Detect which cell encompasses the target text, then output its (X, Y) center coordinate. 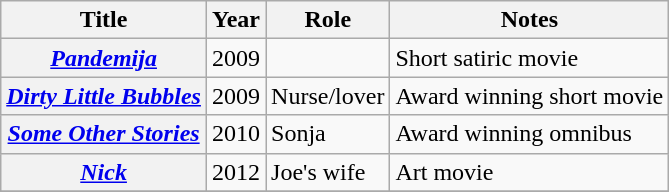
Short satiric movie (530, 58)
Sonja (328, 134)
Award winning short movie (530, 96)
Some Other Stories (104, 134)
Nick (104, 172)
Title (104, 20)
Nurse/lover (328, 96)
Art movie (530, 172)
Dirty Little Bubbles (104, 96)
Year (236, 20)
2010 (236, 134)
Notes (530, 20)
Award winning omnibus (530, 134)
2012 (236, 172)
Joe's wife (328, 172)
Pandemija (104, 58)
Role (328, 20)
